Provide the (X, Y) coordinate of the cell's center where the given text is located.  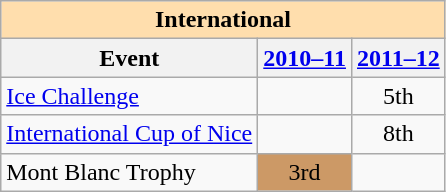
8th (398, 134)
2010–11 (305, 58)
Ice Challenge (130, 96)
International (223, 20)
3rd (305, 172)
Event (130, 58)
2011–12 (398, 58)
Mont Blanc Trophy (130, 172)
International Cup of Nice (130, 134)
5th (398, 96)
